Provide the (x, y) coordinate of the cell's center where the given text is located.  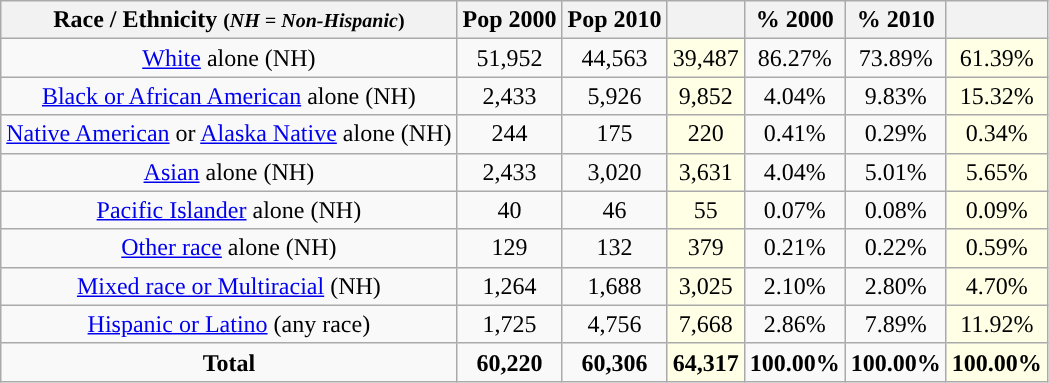
60,306 (614, 362)
Hispanic or Latino (any race) (229, 324)
55 (706, 210)
4,756 (614, 324)
86.27% (794, 58)
Pop 2010 (614, 20)
Native American or Alaska Native alone (NH) (229, 134)
1,688 (614, 286)
220 (706, 134)
2.86% (794, 324)
% 2000 (794, 20)
39,487 (706, 58)
0.34% (996, 134)
15.32% (996, 96)
5.01% (896, 172)
44,563 (614, 58)
Asian alone (NH) (229, 172)
5.65% (996, 172)
0.09% (996, 210)
46 (614, 210)
244 (510, 134)
2.80% (896, 286)
73.89% (896, 58)
3,631 (706, 172)
Pacific Islander alone (NH) (229, 210)
2.10% (794, 286)
0.08% (896, 210)
0.29% (896, 134)
Black or African American alone (NH) (229, 96)
7.89% (896, 324)
0.22% (896, 248)
% 2010 (896, 20)
0.07% (794, 210)
1,725 (510, 324)
9,852 (706, 96)
Mixed race or Multiracial (NH) (229, 286)
40 (510, 210)
9.83% (896, 96)
Race / Ethnicity (NH = Non-Hispanic) (229, 20)
175 (614, 134)
129 (510, 248)
61.39% (996, 58)
White alone (NH) (229, 58)
Other race alone (NH) (229, 248)
379 (706, 248)
3,025 (706, 286)
132 (614, 248)
Total (229, 362)
1,264 (510, 286)
3,020 (614, 172)
60,220 (510, 362)
64,317 (706, 362)
4.70% (996, 286)
51,952 (510, 58)
Pop 2000 (510, 20)
7,668 (706, 324)
5,926 (614, 96)
0.59% (996, 248)
11.92% (996, 324)
0.41% (794, 134)
0.21% (794, 248)
